Provide the (X, Y) coordinate of the cell's center where the given text is located.  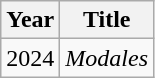
Year (30, 20)
Title (107, 20)
2024 (30, 58)
Modales (107, 58)
